Pinpoint the cell where the given text exists, returning its (x, y) midpoint coordinate. 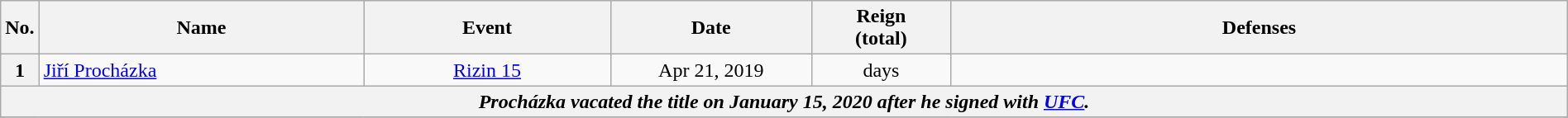
Reign(total) (882, 28)
Name (201, 28)
Date (711, 28)
Rizin 15 (488, 70)
Event (488, 28)
No. (20, 28)
1 (20, 70)
days (882, 70)
Apr 21, 2019 (711, 70)
Jiří Procházka (201, 70)
Procházka vacated the title on January 15, 2020 after he signed with UFC. (784, 101)
Defenses (1259, 28)
